Provide the [x, y] coordinate of the cell's center where the given text is located.  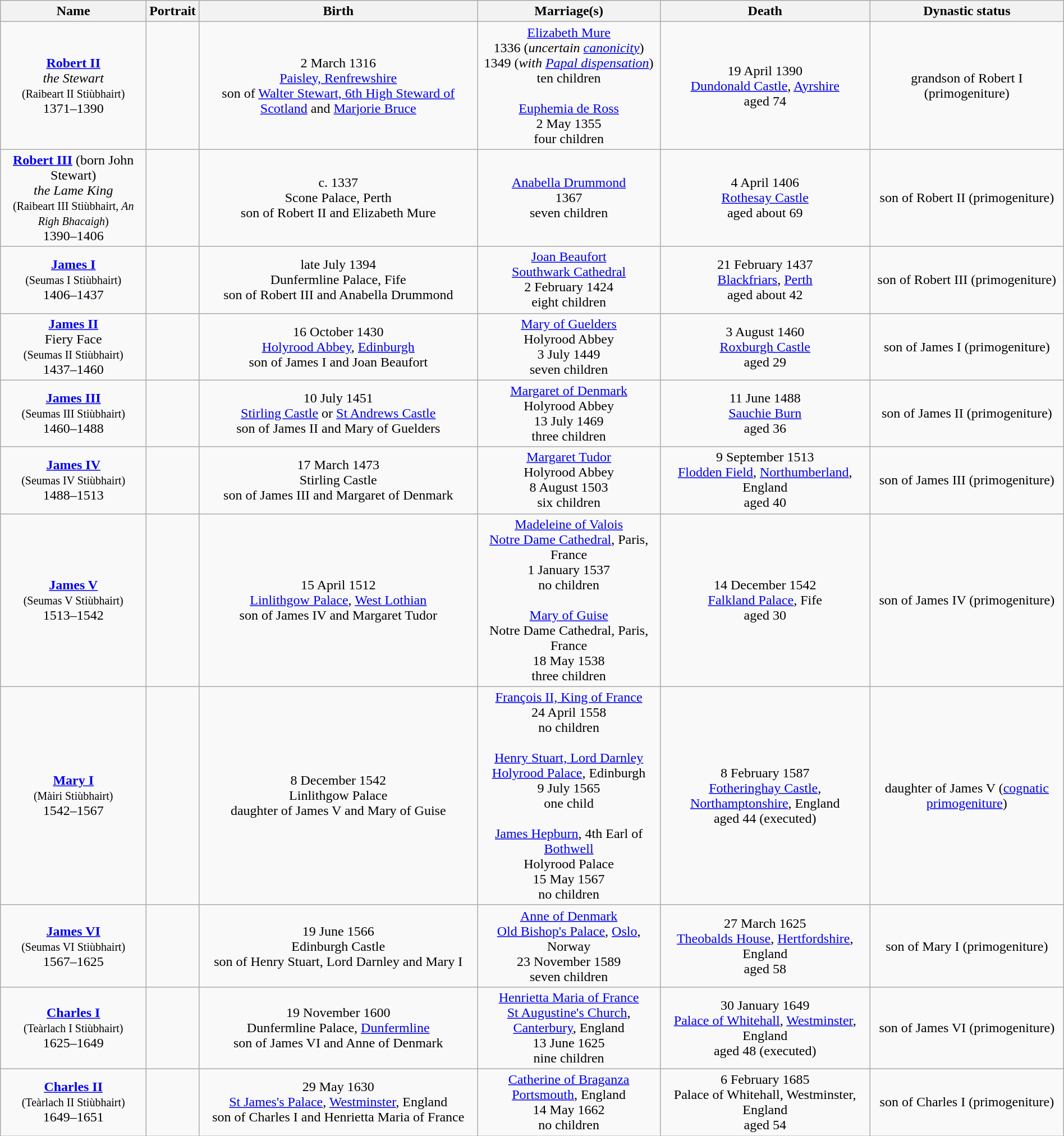
son of Robert II (primogeniture) [966, 198]
3 August 1460Roxburgh Castleaged 29 [765, 347]
son of James VI (primogeniture) [966, 1028]
Elizabeth Mure1336 (uncertain canonicity)1349 (with Papal dispensation)ten childrenEuphemia de Ross2 May 1355four children [569, 85]
son of Charles I (primogeniture) [966, 1102]
James IV(Seumas IV Stiùbhairt)1488–1513 [74, 480]
Margaret TudorHolyrood Abbey8 August 1503six children [569, 480]
Marriage(s) [569, 11]
8 February 1587Fotheringhay Castle, Northamptonshire, Englandaged 44 (executed) [765, 796]
27 March 1625Theobalds House, Hertfordshire, Englandaged 58 [765, 946]
Anne of DenmarkOld Bishop's Palace, Oslo, Norway23 November 1589seven children [569, 946]
17 March 1473Stirling Castleson of James III and Margaret of Denmark [338, 480]
Henrietta Maria of FranceSt Augustine's Church, Canterbury, England13 June 1625nine children [569, 1028]
son of Robert III (primogeniture) [966, 280]
19 April 1390Dundonald Castle, Ayrshireaged 74 [765, 85]
son of James II (primogeniture) [966, 413]
29 May 1630St James's Palace, Westminster, Englandson of Charles I and Henrietta Maria of France [338, 1102]
8 December 1542Linlithgow Palacedaughter of James V and Mary of Guise [338, 796]
Death [765, 11]
Margaret of DenmarkHolyrood Abbey13 July 1469three children [569, 413]
19 November 1600Dunfermline Palace, Dunfermlineson of James VI and Anne of Denmark [338, 1028]
James VI(Seumas VI Stiùbhairt)1567–1625 [74, 946]
2 March 1316Paisley, Renfrewshireson of Walter Stewart, 6th High Steward of Scotland and Marjorie Bruce [338, 85]
Mary of GueldersHolyrood Abbey3 July 1449seven children [569, 347]
Robert III (born John Stewart)the Lame King(Raibeart III Stiùbhairt, An Righ Bhacaigh)1390–1406 [74, 198]
c. 1337Scone Palace, Perthson of Robert II and Elizabeth Mure [338, 198]
Mary I(Màiri Stiùbhairt)1542–1567 [74, 796]
Robert IIthe Stewart(Raibeart II Stiùbhairt)1371–1390 [74, 85]
11 June 1488Sauchie Burnaged 36 [765, 413]
Portrait [173, 11]
Name [74, 11]
Joan BeaufortSouthwark Cathedral2 February 1424eight children [569, 280]
6 February 1685Palace of Whitehall, Westminster, Englandaged 54 [765, 1102]
30 January 1649Palace of Whitehall, Westminster, Englandaged 48 (executed) [765, 1028]
Charles I(Teàrlach I Stiùbhairt)1625–1649 [74, 1028]
James V(Seumas V Stiùbhairt)1513–1542 [74, 600]
4 April 1406Rothesay Castleaged about 69 [765, 198]
Anabella Drummond1367seven children [569, 198]
Birth [338, 11]
19 June 1566Edinburgh Castleson of Henry Stuart, Lord Darnley and Mary I [338, 946]
grandson of Robert I (primogeniture) [966, 85]
Catherine of BraganzaPortsmouth, England14 May 1662no children [569, 1102]
James IIFiery Face(Seumas II Stiùbhairt)1437–1460 [74, 347]
James I(Seumas I Stiùbhairt)1406–1437 [74, 280]
son of James IV (primogeniture) [966, 600]
10 July 1451Stirling Castle or St Andrews Castleson of James II and Mary of Guelders [338, 413]
daughter of James V (cognatic primogeniture) [966, 796]
son of Mary I (primogeniture) [966, 946]
James III(Seumas III Stiùbhairt)1460–1488 [74, 413]
son of James I (primogeniture) [966, 347]
15 April 1512Linlithgow Palace, West Lothianson of James IV and Margaret Tudor [338, 600]
late July 1394Dunfermline Palace, Fifeson of Robert III and Anabella Drummond [338, 280]
21 February 1437Blackfriars, Perthaged about 42 [765, 280]
Charles II(Teàrlach II Stiùbhairt)1649–1651 [74, 1102]
son of James III (primogeniture) [966, 480]
14 December 1542Falkland Palace, Fifeaged 30 [765, 600]
Dynastic status [966, 11]
16 October 1430Holyrood Abbey, Edinburghson of James I and Joan Beaufort [338, 347]
9 September 1513Flodden Field, Northumberland, Englandaged 40 [765, 480]
